Identify which cell holds the provided text, then report its (x, y) central coordinate. 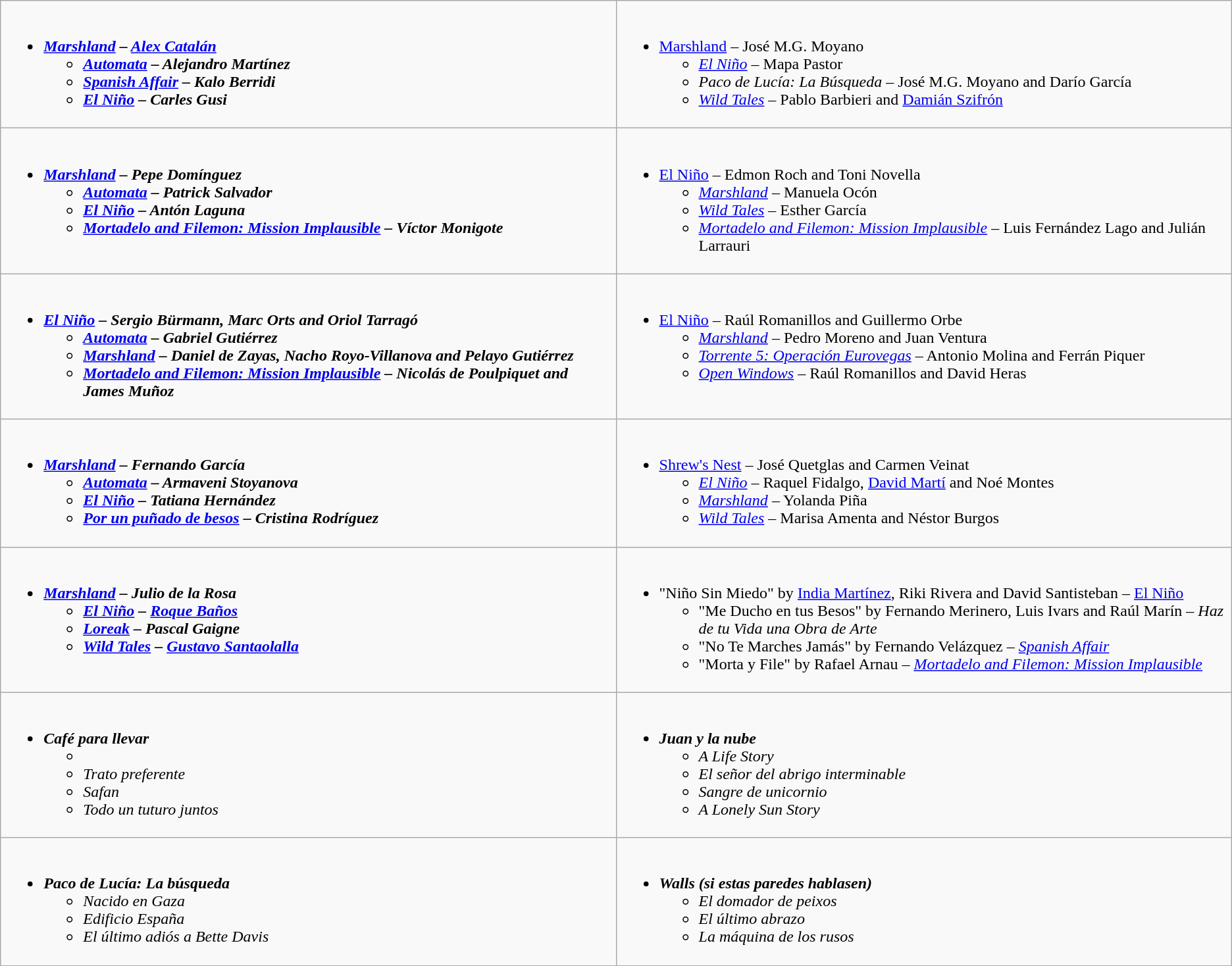
Walls (si estas paredes hablasen)El domador de peixosEl último abrazoLa máquina de los rusos (924, 902)
Paco de Lucía: La búsquedaNacido en GazaEdificio EspañaEl último adiós a Bette Davis (308, 902)
Juan y la nubeA Life StoryEl señor del abrigo interminableSangre de unicornioA Lonely Sun Story (924, 765)
Marshland – Alex CatalánAutomata – Alejandro MartínezSpanish Affair – Kalo BerridiEl Niño – Carles Gusi (308, 64)
Café para llevarTrato preferenteSafanTodo un tuturo juntos (308, 765)
Marshland – Fernando GarcíaAutomata – Armaveni StoyanovaEl Niño – Tatiana HernándezPor un puñado de besos – Cristina Rodríguez (308, 483)
Marshland – Pepe DomínguezAutomata – Patrick SalvadorEl Niño – Antón LagunaMortadelo and Filemon: Mission Implausible – Víctor Monigote (308, 201)
Marshland – Julio de la RosaEl Niño – Roque BañosLoreak – Pascal GaigneWild Tales – Gustavo Santaolalla (308, 620)
